Pinpoint the cell where the given text exists, returning its (x, y) midpoint coordinate. 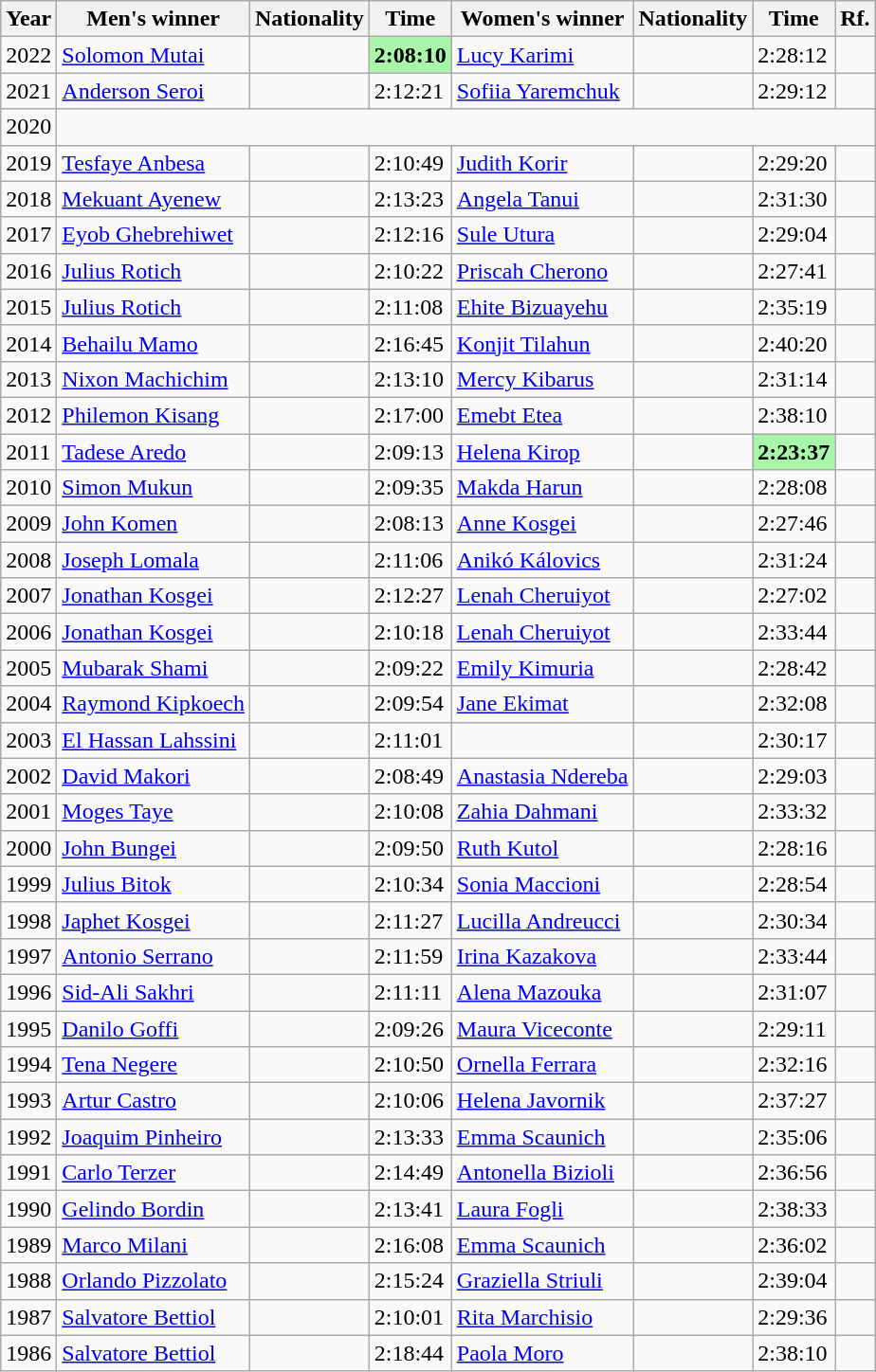
2:17:00 (410, 415)
2:23:37 (794, 452)
2:16:45 (410, 343)
2:11:06 (410, 560)
Joseph Lomala (154, 560)
2002 (28, 776)
Sofiia Yaremchuk (542, 91)
Ruth Kutol (542, 848)
2001 (28, 812)
Tesfaye Anbesa (154, 163)
Paola Moro (542, 1353)
2:08:13 (410, 524)
Zahia Dahmani (542, 812)
2:29:36 (794, 1317)
Eyob Ghebrehiwet (154, 235)
2020 (28, 127)
2:08:10 (410, 55)
2013 (28, 379)
2015 (28, 307)
Marco Milani (154, 1245)
Anikó Kálovics (542, 560)
Carlo Terzer (154, 1173)
2:11:27 (410, 920)
Makda Harun (542, 488)
Mercy Kibarus (542, 379)
2:13:23 (410, 199)
El Hassan Lahssini (154, 740)
Sid-Ali Sakhri (154, 992)
Antonio Serrano (154, 956)
2:40:20 (794, 343)
2:31:30 (794, 199)
Angela Tanui (542, 199)
2:16:08 (410, 1245)
2:36:02 (794, 1245)
1989 (28, 1245)
1997 (28, 956)
1993 (28, 1101)
2:11:01 (410, 740)
2:32:16 (794, 1065)
2:35:06 (794, 1137)
Tena Negere (154, 1065)
2:39:04 (794, 1281)
2018 (28, 199)
Sonia Maccioni (542, 884)
2:29:20 (794, 163)
Artur Castro (154, 1101)
2:28:42 (794, 668)
2:10:01 (410, 1317)
2:09:22 (410, 668)
2:37:27 (794, 1101)
2:09:54 (410, 704)
Konjit Tilahun (542, 343)
2:10:22 (410, 271)
2:10:08 (410, 812)
2:13:41 (410, 1209)
2:28:08 (794, 488)
2019 (28, 163)
2:13:33 (410, 1137)
2:12:16 (410, 235)
Anderson Seroi (154, 91)
2:28:16 (794, 848)
2:31:14 (794, 379)
2:27:41 (794, 271)
2:18:44 (410, 1353)
John Bungei (154, 848)
1995 (28, 1028)
2:08:49 (410, 776)
Emily Kimuria (542, 668)
2:10:49 (410, 163)
Emebt Etea (542, 415)
2:10:34 (410, 884)
2:36:56 (794, 1173)
2014 (28, 343)
Anne Kosgei (542, 524)
2007 (28, 596)
Ornella Ferrara (542, 1065)
Mekuant Ayenew (154, 199)
Rf. (855, 19)
2012 (28, 415)
2005 (28, 668)
Maura Viceconte (542, 1028)
2006 (28, 632)
2:29:11 (794, 1028)
John Komen (154, 524)
1988 (28, 1281)
2:30:17 (794, 740)
1991 (28, 1173)
2:27:46 (794, 524)
2:35:19 (794, 307)
2:11:08 (410, 307)
Helena Javornik (542, 1101)
1994 (28, 1065)
Gelindo Bordin (154, 1209)
Japhet Kosgei (154, 920)
1996 (28, 992)
Lucilla Andreucci (542, 920)
2008 (28, 560)
2:09:13 (410, 452)
1987 (28, 1317)
Antonella Bizioli (542, 1173)
Behailu Mamo (154, 343)
Nixon Machichim (154, 379)
2:10:06 (410, 1101)
2009 (28, 524)
2:27:02 (794, 596)
Helena Kirop (542, 452)
2003 (28, 740)
Solomon Mutai (154, 55)
2:15:24 (410, 1281)
1998 (28, 920)
2:29:03 (794, 776)
Lucy Karimi (542, 55)
Moges Taye (154, 812)
2017 (28, 235)
1992 (28, 1137)
2022 (28, 55)
2000 (28, 848)
2:11:59 (410, 956)
2:28:54 (794, 884)
2:32:08 (794, 704)
2016 (28, 271)
2:13:10 (410, 379)
Simon Mukun (154, 488)
1986 (28, 1353)
Tadese Aredo (154, 452)
2011 (28, 452)
David Makori (154, 776)
Year (28, 19)
Sule Utura (542, 235)
2:10:18 (410, 632)
2:29:12 (794, 91)
2:33:32 (794, 812)
Judith Korir (542, 163)
2:12:21 (410, 91)
Jane Ekimat (542, 704)
2021 (28, 91)
Raymond Kipkoech (154, 704)
1990 (28, 1209)
Joaquim Pinheiro (154, 1137)
Orlando Pizzolato (154, 1281)
2:38:33 (794, 1209)
Danilo Goffi (154, 1028)
2:14:49 (410, 1173)
Priscah Cherono (542, 271)
Men's winner (154, 19)
Women's winner (542, 19)
Alena Mazouka (542, 992)
1999 (28, 884)
2:09:50 (410, 848)
2004 (28, 704)
2:10:50 (410, 1065)
2:30:34 (794, 920)
2:28:12 (794, 55)
Ehite Bizuayehu (542, 307)
Julius Bitok (154, 884)
2:09:35 (410, 488)
Irina Kazakova (542, 956)
2:11:11 (410, 992)
Rita Marchisio (542, 1317)
2:29:04 (794, 235)
Mubarak Shami (154, 668)
2:31:07 (794, 992)
2010 (28, 488)
Graziella Striuli (542, 1281)
2:09:26 (410, 1028)
Philemon Kisang (154, 415)
Laura Fogli (542, 1209)
2:31:24 (794, 560)
2:12:27 (410, 596)
Anastasia Ndereba (542, 776)
